Locate the cell with the specified text and output its [X, Y] center coordinate. 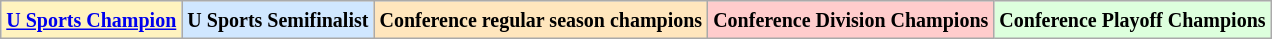
Conference regular season champions [541, 20]
Conference Playoff Champions [1132, 20]
U Sports Semifinalist [278, 20]
Conference Division Champions [851, 20]
U Sports Champion [92, 20]
